Find where the given text appears and provide that cell's center as (x, y) coordinate. 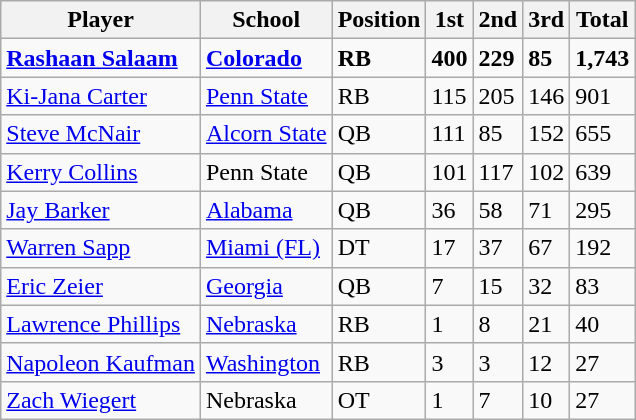
Napoleon Kaufman (101, 362)
Alabama (266, 210)
Washington (266, 362)
School (266, 20)
152 (546, 134)
1,743 (602, 58)
655 (602, 134)
21 (546, 324)
Warren Sapp (101, 248)
OT (379, 400)
111 (450, 134)
37 (498, 248)
Kerry Collins (101, 172)
10 (546, 400)
83 (602, 286)
146 (546, 96)
8 (498, 324)
12 (546, 362)
58 (498, 210)
36 (450, 210)
2nd (498, 20)
Steve McNair (101, 134)
295 (602, 210)
Eric Zeier (101, 286)
67 (546, 248)
101 (450, 172)
Player (101, 20)
400 (450, 58)
DT (379, 248)
71 (546, 210)
3rd (546, 20)
639 (602, 172)
Jay Barker (101, 210)
17 (450, 248)
115 (450, 96)
229 (498, 58)
901 (602, 96)
32 (546, 286)
Rashaan Salaam (101, 58)
205 (498, 96)
Colorado (266, 58)
15 (498, 286)
Alcorn State (266, 134)
Total (602, 20)
Georgia (266, 286)
Miami (FL) (266, 248)
Zach Wiegert (101, 400)
Position (379, 20)
Ki-Jana Carter (101, 96)
192 (602, 248)
1st (450, 20)
117 (498, 172)
40 (602, 324)
Lawrence Phillips (101, 324)
102 (546, 172)
